Locate the cell with the specified text and output its [X, Y] center coordinate. 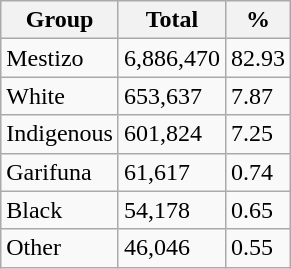
Garifuna [60, 172]
82.93 [258, 58]
61,617 [172, 172]
0.74 [258, 172]
Total [172, 20]
7.87 [258, 96]
% [258, 20]
601,824 [172, 134]
Indigenous [60, 134]
46,046 [172, 248]
653,637 [172, 96]
7.25 [258, 134]
Black [60, 210]
White [60, 96]
Other [60, 248]
0.65 [258, 210]
54,178 [172, 210]
Mestizo [60, 58]
0.55 [258, 248]
6,886,470 [172, 58]
Group [60, 20]
